For the text-containing cell, return its midpoint in [x, y] coordinate format. 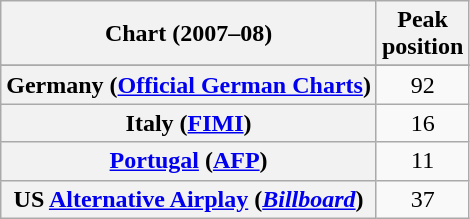
11 [422, 161]
Chart (2007–08) [189, 34]
Italy (FIMI) [189, 123]
Peakposition [422, 34]
US Alternative Airplay (Billboard) [189, 199]
92 [422, 85]
Germany (Official German Charts) [189, 85]
Portugal (AFP) [189, 161]
16 [422, 123]
37 [422, 199]
